Return the [X, Y] coordinate for the center point of the cell that contains the specified text.  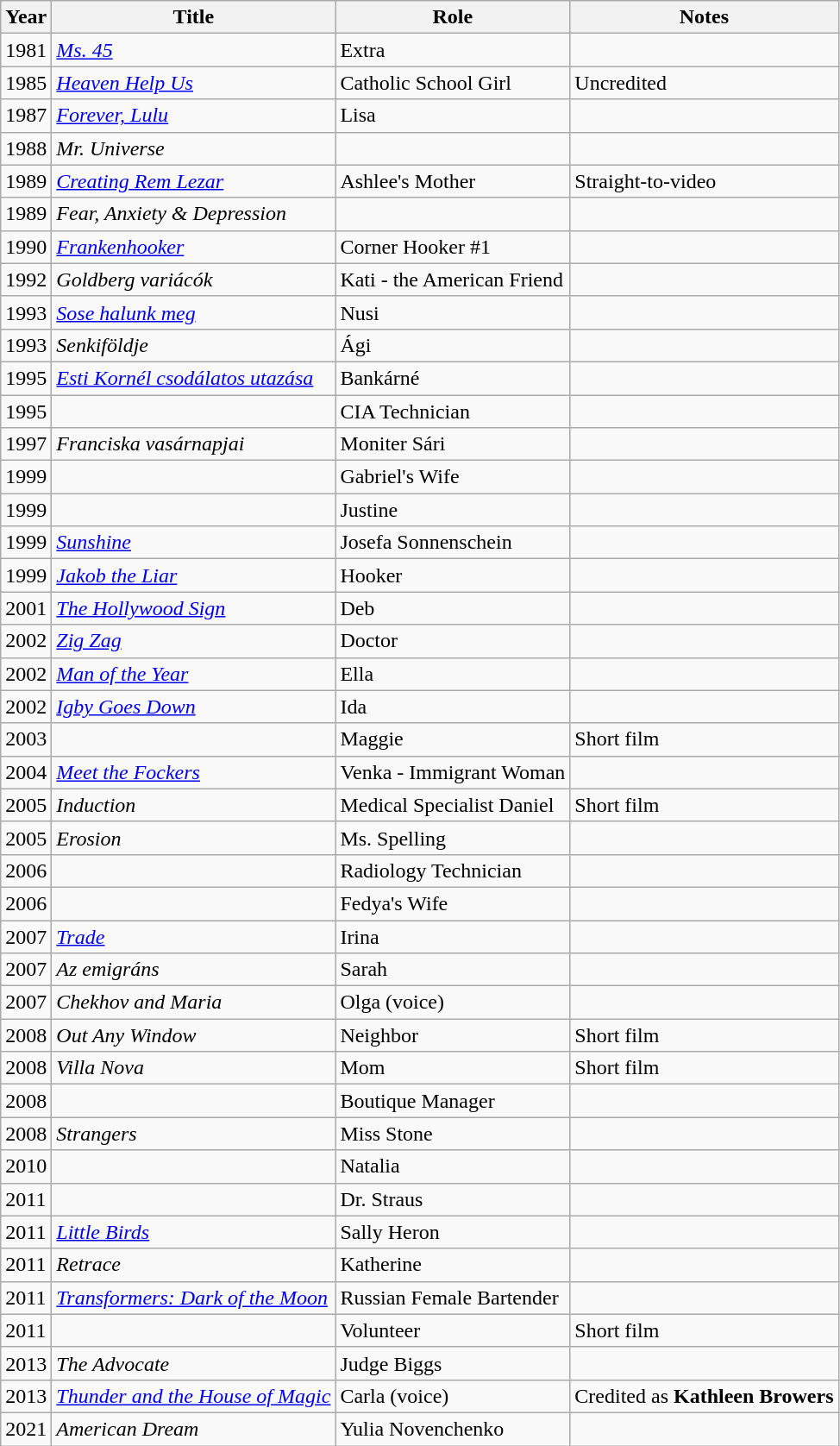
Judge Biggs [453, 1363]
Esti Kornél csodálatos utazása [193, 378]
Maggie [453, 739]
Sally Heron [453, 1232]
Deb [453, 608]
Ida [453, 707]
Olga (voice) [453, 1003]
Chekhov and Maria [193, 1003]
Creating Rem Lezar [193, 181]
Little Birds [193, 1232]
Radiology Technician [453, 871]
Volunteer [453, 1330]
1992 [26, 280]
Ella [453, 674]
Induction [193, 805]
Extra [453, 50]
Russian Female Bartender [453, 1298]
Sarah [453, 970]
Mom [453, 1068]
Catholic School Girl [453, 83]
1981 [26, 50]
Igby Goes Down [193, 707]
Natalia [453, 1166]
Boutique Manager [453, 1101]
Straight-to-video [704, 181]
Medical Specialist Daniel [453, 805]
Mr. Universe [193, 148]
The Hollywood Sign [193, 608]
Jakob the Liar [193, 575]
Year [26, 17]
Erosion [193, 838]
Franciska vasárnapjai [193, 444]
Notes [704, 17]
Forever, Lulu [193, 116]
Transformers: Dark of the Moon [193, 1298]
Carla (voice) [453, 1396]
Miss Stone [453, 1134]
Zig Zag [193, 641]
1990 [26, 247]
The Advocate [193, 1363]
Frankenhooker [193, 247]
Kati - the American Friend [453, 280]
1985 [26, 83]
2010 [26, 1166]
1997 [26, 444]
Trade [193, 936]
Title [193, 17]
Meet the Fockers [193, 772]
Sose halunk meg [193, 312]
Fedya's Wife [453, 903]
Sunshine [193, 543]
Bankárné [453, 378]
2003 [26, 739]
Corner Hooker #1 [453, 247]
Heaven Help Us [193, 83]
Ashlee's Mother [453, 181]
Man of the Year [193, 674]
Retrace [193, 1265]
Ms. Spelling [453, 838]
Justine [453, 510]
Ms. 45 [193, 50]
Hooker [453, 575]
Neighbor [453, 1035]
Thunder and the House of Magic [193, 1396]
Irina [453, 936]
2021 [26, 1429]
Villa Nova [193, 1068]
Out Any Window [193, 1035]
Ági [453, 345]
CIA Technician [453, 412]
2001 [26, 608]
American Dream [193, 1429]
Yulia Novenchenko [453, 1429]
Fear, Anxiety & Depression [193, 214]
1988 [26, 148]
Doctor [453, 641]
Dr. Straus [453, 1199]
Az emigráns [193, 970]
Nusi [453, 312]
Uncredited [704, 83]
Role [453, 17]
Moniter Sári [453, 444]
Senkiföldje [193, 345]
Gabriel's Wife [453, 477]
Venka - Immigrant Woman [453, 772]
2004 [26, 772]
Strangers [193, 1134]
Lisa [453, 116]
Credited as Kathleen Browers [704, 1396]
Josefa Sonnenschein [453, 543]
Goldberg variácók [193, 280]
Katherine [453, 1265]
1987 [26, 116]
